Provide the (x, y) coordinate of the cell's center where the given text is located.  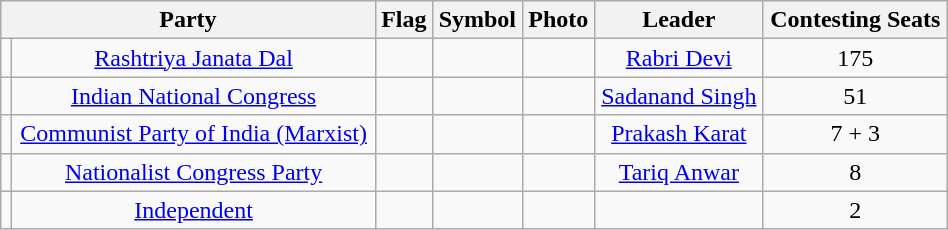
51 (855, 96)
Photo (558, 20)
Rashtriya Janata Dal (194, 58)
Symbol (477, 20)
Party (188, 20)
Rabri Devi (678, 58)
175 (855, 58)
Nationalist Congress Party (194, 172)
Communist Party of India (Marxist) (194, 134)
Contesting Seats (855, 20)
Sadanand Singh (678, 96)
Tariq Anwar (678, 172)
Flag (404, 20)
7 + 3 (855, 134)
Indian National Congress (194, 96)
2 (855, 210)
8 (855, 172)
Independent (194, 210)
Leader (678, 20)
Prakash Karat (678, 134)
